Capture the cell that displays the provided text and extract its (x, y) central coordinate. 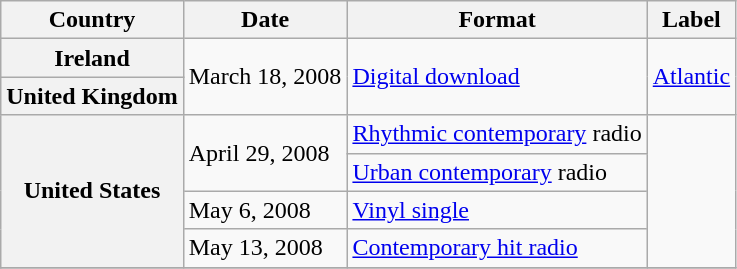
May 13, 2008 (265, 248)
Date (265, 20)
United States (92, 191)
Format (497, 20)
Vinyl single (497, 210)
May 6, 2008 (265, 210)
Country (92, 20)
Digital download (497, 77)
Atlantic (691, 77)
Urban contemporary radio (497, 172)
United Kingdom (92, 96)
Rhythmic contemporary radio (497, 134)
Label (691, 20)
April 29, 2008 (265, 153)
March 18, 2008 (265, 77)
Contemporary hit radio (497, 248)
Ireland (92, 58)
